Capture the cell that displays the provided text and extract its [x, y] central coordinate. 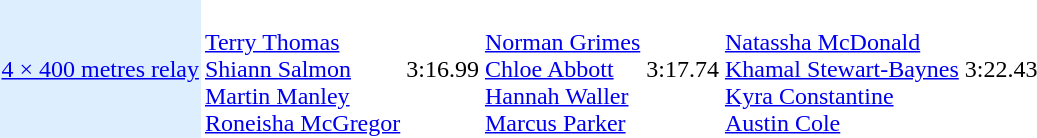
3:16.99 [443, 69]
Norman Grimes Chloe Abbott Hannah Waller Marcus Parker [562, 69]
3:17.74 [683, 69]
Terry Thomas Shiann SalmonMartin Manley Roneisha McGregor [302, 69]
Natassha McDonaldKhamal Stewart-BaynesKyra ConstantineAustin Cole [842, 69]
4 × 400 metres relay [100, 69]
